Identify which cell holds the provided text, then report its [x, y] central coordinate. 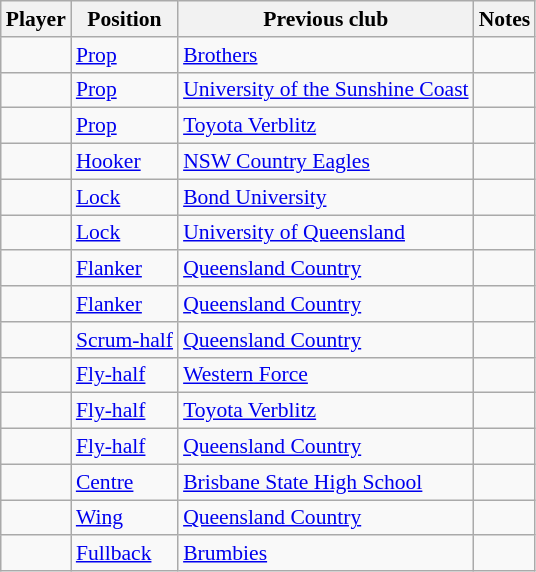
Western Force [326, 375]
Bond University [326, 197]
Brumbies [326, 554]
Brisbane State High School [326, 482]
Position [124, 19]
Previous club [326, 19]
Fullback [124, 554]
Notes [505, 19]
Hooker [124, 162]
University of Queensland [326, 233]
Player [36, 19]
Wing [124, 518]
NSW Country Eagles [326, 162]
Brothers [326, 55]
Scrum-half [124, 340]
University of the Sunshine Coast [326, 90]
Centre [124, 482]
